Provide the (x, y) coordinate of the cell's center where the given text is located.  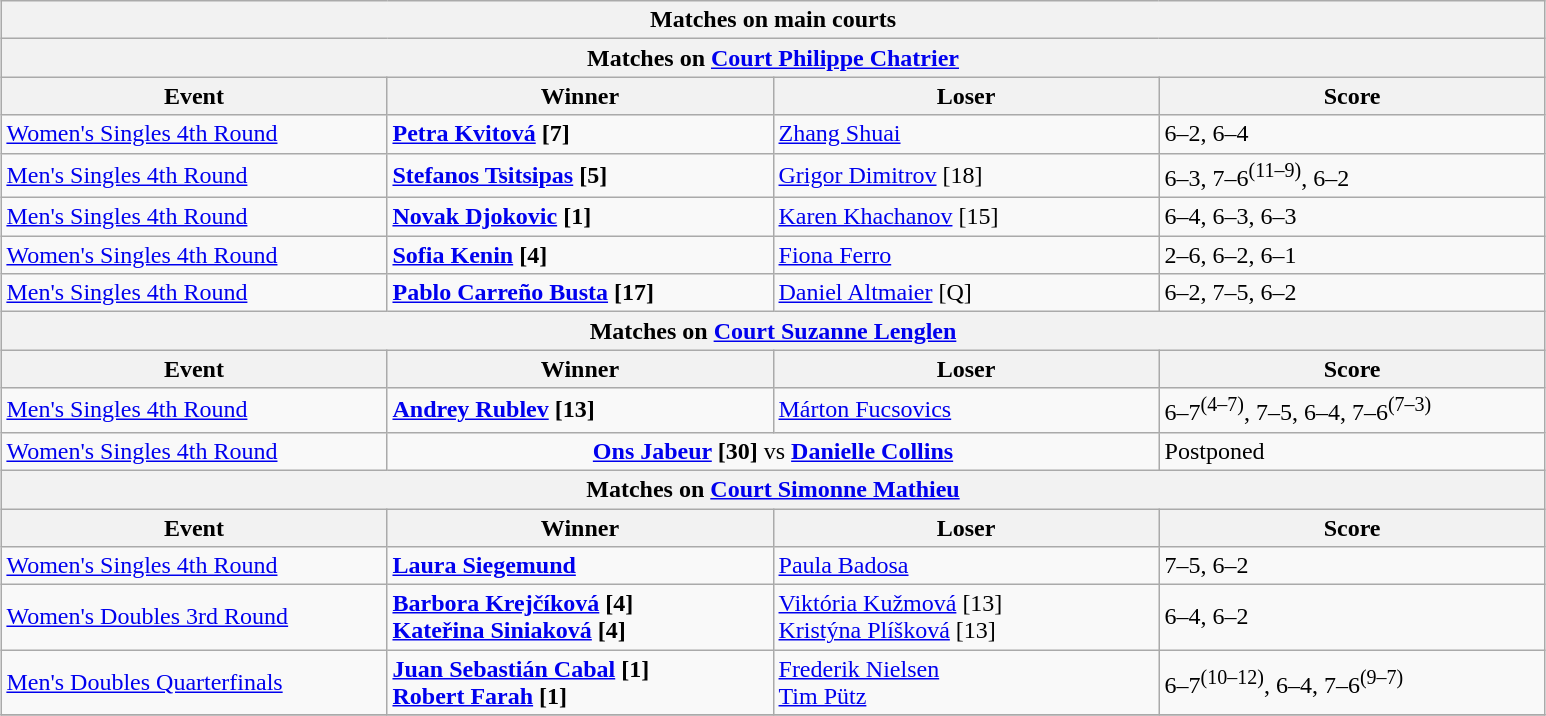
Laura Siegemund (580, 566)
Frederik Nielsen Tim Pütz (966, 682)
Postponed (1352, 451)
Fiona Ferro (966, 255)
Men's Doubles Quarterfinals (194, 682)
6–7(10–12), 6–4, 7–6(9–7) (1352, 682)
Zhang Shuai (966, 134)
6–7(4–7), 7–5, 6–4, 7–6(7–3) (1352, 410)
6–2, 7–5, 6–2 (1352, 293)
Stefanos Tsitsipas [5] (580, 176)
Juan Sebastián Cabal [1] Robert Farah [1] (580, 682)
Women's Doubles 3rd Round (194, 618)
6–4, 6–3, 6–3 (1352, 217)
Petra Kvitová [7] (580, 134)
Ons Jabeur [30] vs Danielle Collins (773, 451)
Novak Djokovic [1] (580, 217)
2–6, 6–2, 6–1 (1352, 255)
Barbora Krejčíková [4] Kateřina Siniaková [4] (580, 618)
Andrey Rublev [13] (580, 410)
Karen Khachanov [15] (966, 217)
Matches on Court Simonne Mathieu (773, 489)
6–4, 6–2 (1352, 618)
Sofia Kenin [4] (580, 255)
Márton Fucsovics (966, 410)
Pablo Carreño Busta [17] (580, 293)
Viktória Kužmová [13] Kristýna Plíšková [13] (966, 618)
6–3, 7–6(11–9), 6–2 (1352, 176)
Paula Badosa (966, 566)
7–5, 6–2 (1352, 566)
Grigor Dimitrov [18] (966, 176)
Daniel Altmaier [Q] (966, 293)
6–2, 6–4 (1352, 134)
Matches on Court Philippe Chatrier (773, 58)
Matches on main courts (773, 20)
Matches on Court Suzanne Lenglen (773, 331)
